Search for the cell housing the specified text and yield its [X, Y] center coordinate. 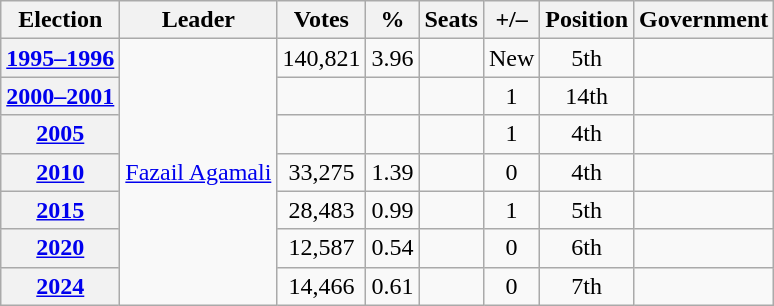
Position [587, 20]
14,466 [322, 286]
1.39 [392, 172]
14th [587, 96]
2024 [60, 286]
2015 [60, 210]
0.99 [392, 210]
Fazail Agamali [198, 172]
33,275 [322, 172]
Government [704, 20]
1995–1996 [60, 58]
2010 [60, 172]
New [511, 58]
7th [587, 286]
140,821 [322, 58]
2000–2001 [60, 96]
+/– [511, 20]
6th [587, 248]
Votes [322, 20]
Election [60, 20]
Seats [451, 20]
2005 [60, 134]
% [392, 20]
12,587 [322, 248]
28,483 [322, 210]
3.96 [392, 58]
2020 [60, 248]
0.54 [392, 248]
0.61 [392, 286]
Leader [198, 20]
